For the text-containing cell, return its midpoint in [x, y] coordinate format. 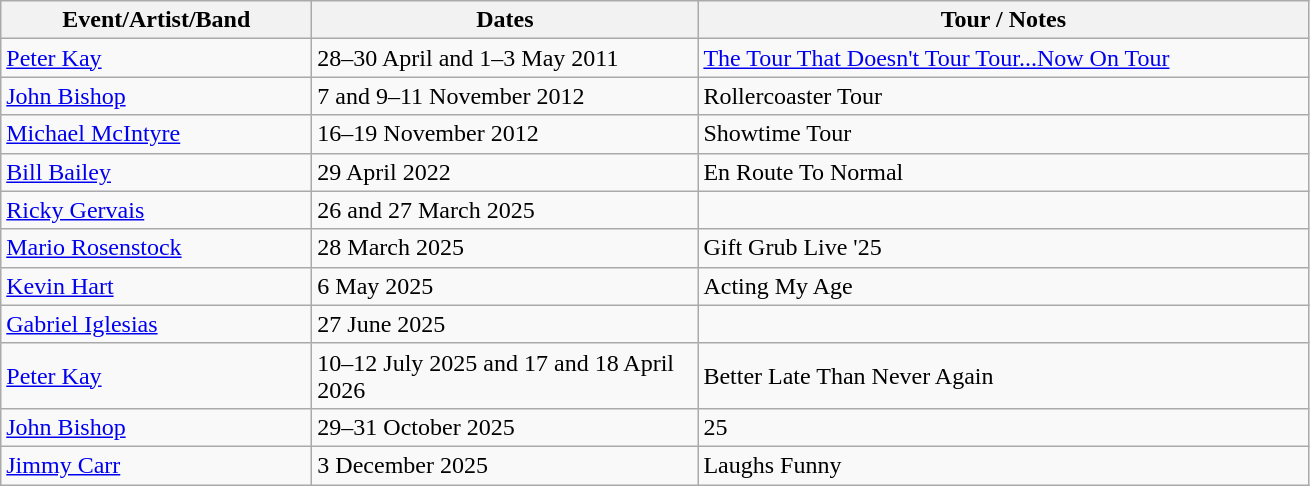
28–30 April and 1–3 May 2011 [505, 58]
Michael McIntyre [156, 134]
Rollercoaster Tour [1004, 96]
Jimmy Carr [156, 465]
25 [1004, 427]
En Route To Normal [1004, 172]
28 March 2025 [505, 248]
6 May 2025 [505, 286]
3 December 2025 [505, 465]
Mario Rosenstock [156, 248]
Kevin Hart [156, 286]
Acting My Age [1004, 286]
10–12 July 2025 and 17 and 18 April 2026 [505, 376]
27 June 2025 [505, 324]
Showtime Tour [1004, 134]
Laughs Funny [1004, 465]
26 and 27 March 2025 [505, 210]
Tour / Notes [1004, 20]
Dates [505, 20]
29 April 2022 [505, 172]
Ricky Gervais [156, 210]
Gabriel Iglesias [156, 324]
Event/Artist/Band [156, 20]
The Tour That Doesn't Tour Tour...Now On Tour [1004, 58]
7 and 9–11 November 2012 [505, 96]
Bill Bailey [156, 172]
Better Late Than Never Again [1004, 376]
Gift Grub Live '25 [1004, 248]
29–31 October 2025 [505, 427]
16–19 November 2012 [505, 134]
